Find where the given text appears and provide that cell's center as [X, Y] coordinate. 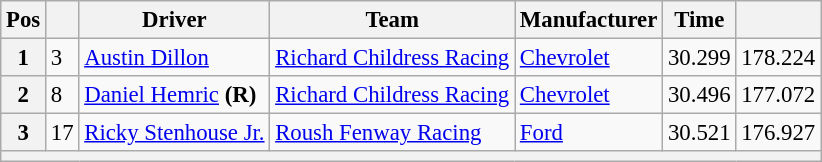
176.927 [778, 133]
17 [62, 133]
Manufacturer [589, 20]
Daniel Hemric (R) [174, 95]
30.299 [700, 58]
8 [62, 95]
1 [24, 58]
30.496 [700, 95]
Pos [24, 20]
Ford [589, 133]
178.224 [778, 58]
Ricky Stenhouse Jr. [174, 133]
2 [24, 95]
177.072 [778, 95]
30.521 [700, 133]
Time [700, 20]
Driver [174, 20]
Roush Fenway Racing [392, 133]
Austin Dillon [174, 58]
Team [392, 20]
